Search for the cell housing the specified text and yield its (x, y) center coordinate. 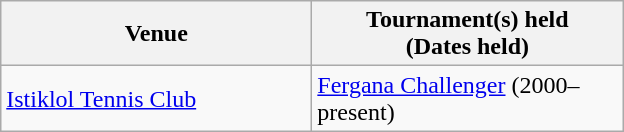
Venue (156, 34)
Istiklol Tennis Club (156, 98)
Tournament(s) held(Dates held) (468, 34)
Fergana Challenger (2000–present) (468, 98)
